Scan for the cell matching the given text and deliver its (x, y) coordinate at center. 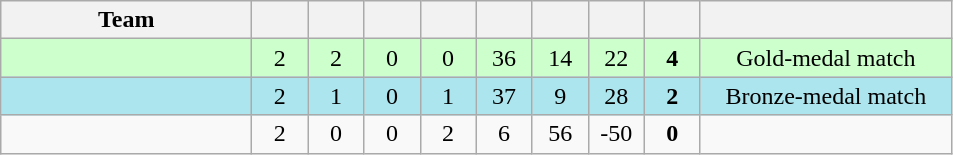
56 (560, 134)
28 (616, 96)
Bronze-medal match (826, 96)
-50 (616, 134)
6 (504, 134)
9 (560, 96)
4 (672, 58)
37 (504, 96)
Gold-medal match (826, 58)
36 (504, 58)
Team (126, 20)
14 (560, 58)
22 (616, 58)
